Extract the [X, Y] coordinate from the center of the cell holding the provided text.  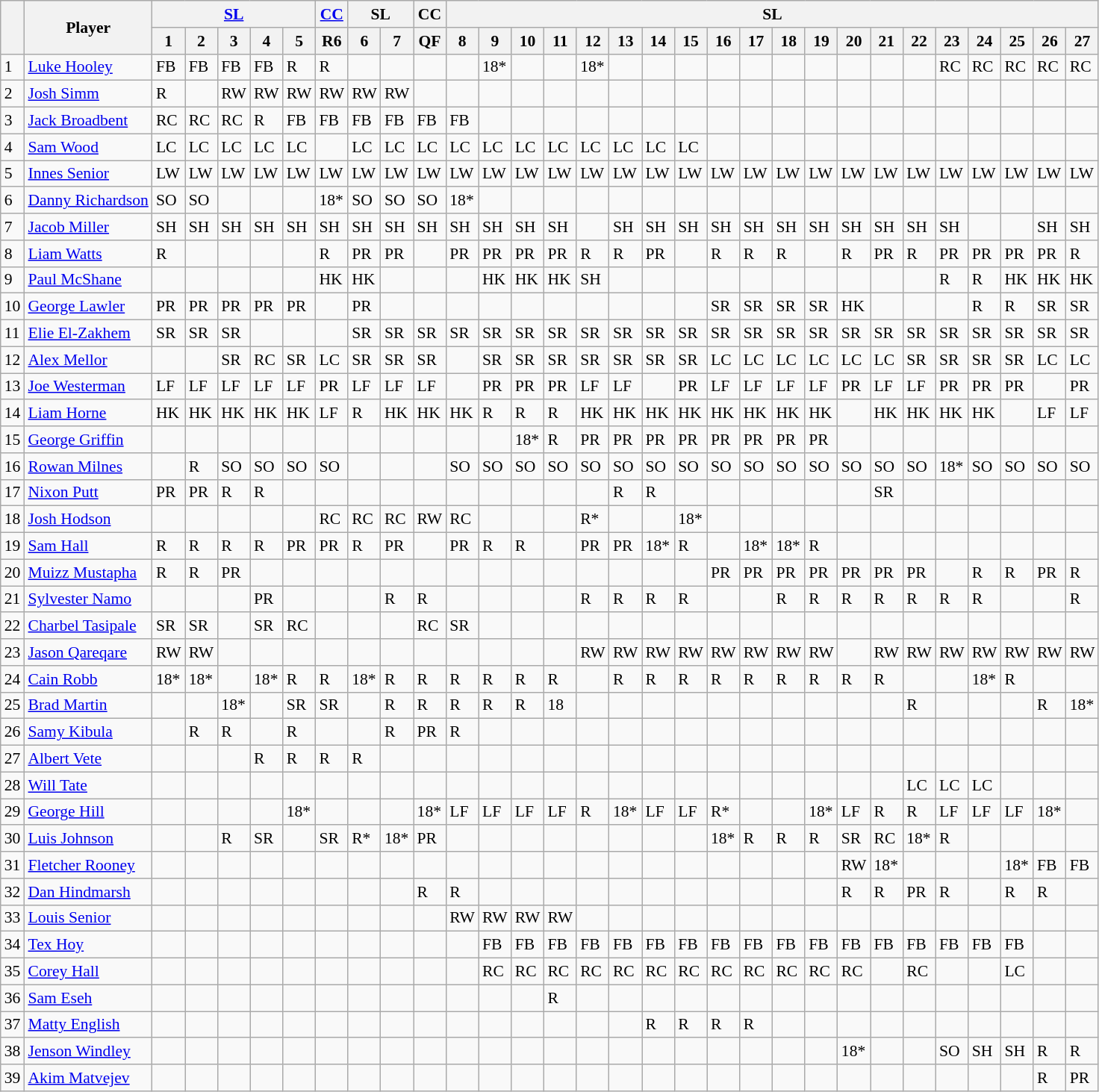
28 [13, 785]
Sam Hall [88, 546]
Sam Wood [88, 147]
Innes Senior [88, 174]
Corey Hall [88, 972]
35 [13, 972]
38 [13, 1052]
Josh Hodson [88, 520]
Rowan Milnes [88, 467]
36 [13, 998]
29 [13, 812]
Liam Horne [88, 414]
Muizz Mustapha [88, 572]
Cain Robb [88, 679]
Josh Simm [88, 94]
Joe Westerman [88, 387]
Danny Richardson [88, 201]
32 [13, 892]
Tex Hoy [88, 945]
39 [13, 1078]
Player [88, 27]
31 [13, 865]
R6 [331, 41]
Fletcher Rooney [88, 865]
Jack Broadbent [88, 121]
Matty English [88, 1025]
33 [13, 918]
Nixon Putt [88, 493]
Albert Vete [88, 759]
Luke Hooley [88, 67]
QF [430, 41]
37 [13, 1025]
Liam Watts [88, 254]
Jenson Windley [88, 1052]
34 [13, 945]
Luis Johnson [88, 839]
George Griffin [88, 440]
Dan Hindmarsh [88, 892]
Samy Kibula [88, 732]
Jacob Miller [88, 227]
30 [13, 839]
Charbel Tasipale [88, 626]
Akim Matvejev [88, 1078]
Louis Senior [88, 918]
Sylvester Namo [88, 599]
George Hill [88, 812]
Paul McShane [88, 280]
Will Tate [88, 785]
Elie El-Zakhem [88, 334]
Sam Eseh [88, 998]
George Lawler [88, 307]
Alex Mellor [88, 360]
Jason Qareqare [88, 652]
Brad Martin [88, 705]
